Identify which cell holds the provided text, then report its [x, y] central coordinate. 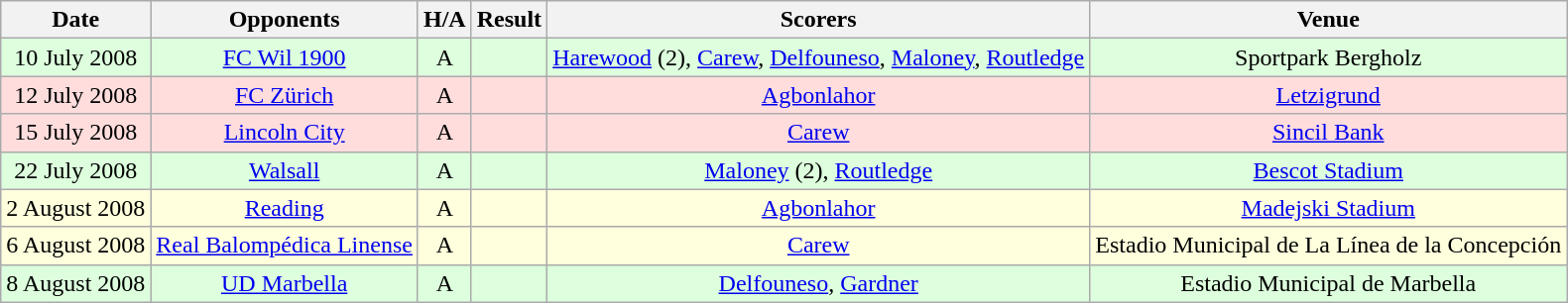
15 July 2008 [75, 133]
Result [509, 20]
Walsall [285, 170]
Venue [1329, 20]
6 August 2008 [75, 246]
Sincil Bank [1329, 133]
Maloney (2), Routledge [819, 170]
Bescot Stadium [1329, 170]
22 July 2008 [75, 170]
H/A [444, 20]
10 July 2008 [75, 57]
Sportpark Bergholz [1329, 57]
Real Balompédica Linense [285, 246]
FC Zürich [285, 95]
Scorers [819, 20]
Date [75, 20]
8 August 2008 [75, 283]
Lincoln City [285, 133]
Delfouneso, Gardner [819, 283]
Reading [285, 208]
UD Marbella [285, 283]
Harewood (2), Carew, Delfouneso, Maloney, Routledge [819, 57]
Letzigrund [1329, 95]
2 August 2008 [75, 208]
Madejski Stadium [1329, 208]
Estadio Municipal de Marbella [1329, 283]
Estadio Municipal de La Línea de la Concepción [1329, 246]
12 July 2008 [75, 95]
FC Wil 1900 [285, 57]
Opponents [285, 20]
